Find where the given text appears and provide that cell's center as [x, y] coordinate. 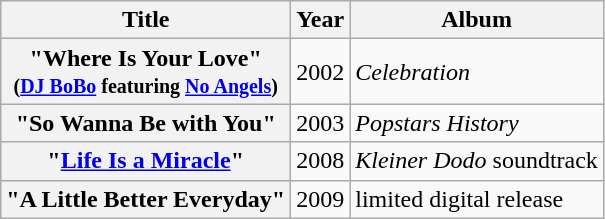
limited digital release [477, 199]
"A Little Better Everyday" [146, 199]
"So Wanna Be with You" [146, 123]
"Where Is Your Love" (DJ BoBo featuring No Angels) [146, 72]
Celebration [477, 72]
2002 [320, 72]
Kleiner Dodo soundtrack [477, 161]
Year [320, 20]
Album [477, 20]
2009 [320, 199]
2003 [320, 123]
"Life Is a Miracle" [146, 161]
2008 [320, 161]
Title [146, 20]
Popstars History [477, 123]
